Find where the given text appears and provide that cell's center as (x, y) coordinate. 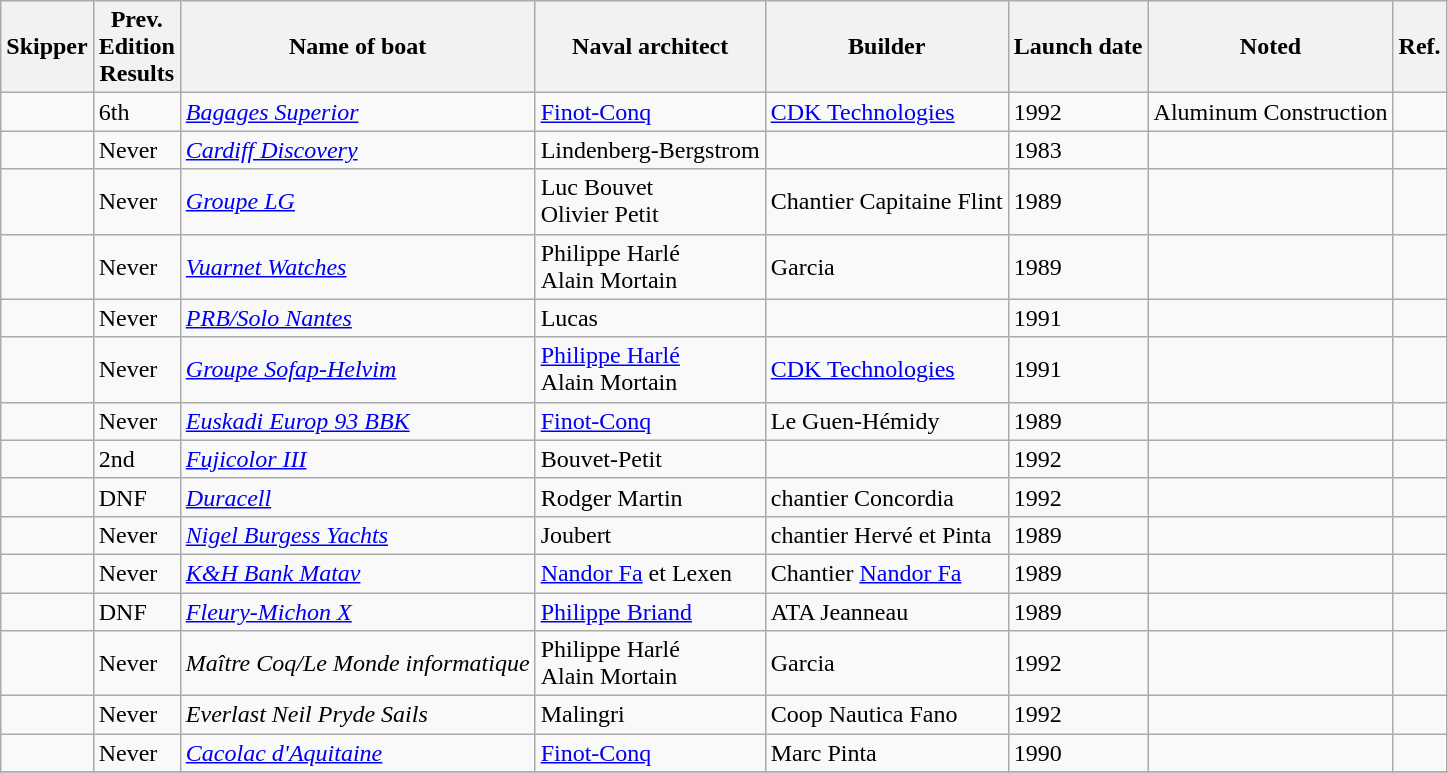
Naval architect (650, 47)
Lindenberg-Bergstrom (650, 150)
Groupe Sofap-Helvim (358, 370)
Aluminum Construction (1270, 112)
Fujicolor III (358, 459)
1990 (1078, 753)
Ref. (1420, 47)
Groupe LG (358, 202)
Coop Nautica Fano (886, 715)
Vuarnet Watches (358, 266)
1983 (1078, 150)
Name of boat (358, 47)
Lucas (650, 318)
ATA Jeanneau (886, 611)
Everlast Neil Pryde Sails (358, 715)
Philippe Briand (650, 611)
Bagages Superior (358, 112)
Euskadi Europ 93 BBK (358, 421)
Duracell (358, 497)
Maître Coq/Le Monde informatique (358, 664)
Prev.EditionResults (136, 47)
PRB/Solo Nantes (358, 318)
Cardiff Discovery (358, 150)
chantier Concordia (886, 497)
Cacolac d'Aquitaine (358, 753)
Noted (1270, 47)
Le Guen-Hémidy (886, 421)
Marc Pinta (886, 753)
Launch date (1078, 47)
Rodger Martin (650, 497)
Chantier Capitaine Flint (886, 202)
Malingri (650, 715)
Bouvet-Petit (650, 459)
Chantier Nandor Fa (886, 573)
Builder (886, 47)
Joubert (650, 535)
Nandor Fa et Lexen (650, 573)
Skipper (47, 47)
2nd (136, 459)
chantier Hervé et Pinta (886, 535)
6th (136, 112)
Luc Bouvet Olivier Petit (650, 202)
K&H Bank Matav (358, 573)
Nigel Burgess Yachts (358, 535)
Fleury-Michon X (358, 611)
